Return (X, Y) of the center of cell containing provided text 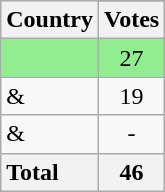
Total (50, 172)
Country (50, 20)
Votes (131, 20)
27 (131, 58)
46 (131, 172)
- (131, 134)
19 (131, 96)
